Search for the cell housing the specified text and yield its [X, Y] center coordinate. 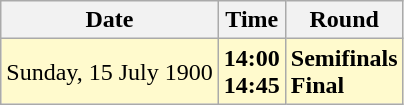
Date [110, 20]
SemifinalsFinal [344, 72]
14:0014:45 [252, 72]
Time [252, 20]
Round [344, 20]
Sunday, 15 July 1900 [110, 72]
